Scan for the cell matching the given text and deliver its (X, Y) coordinate at center. 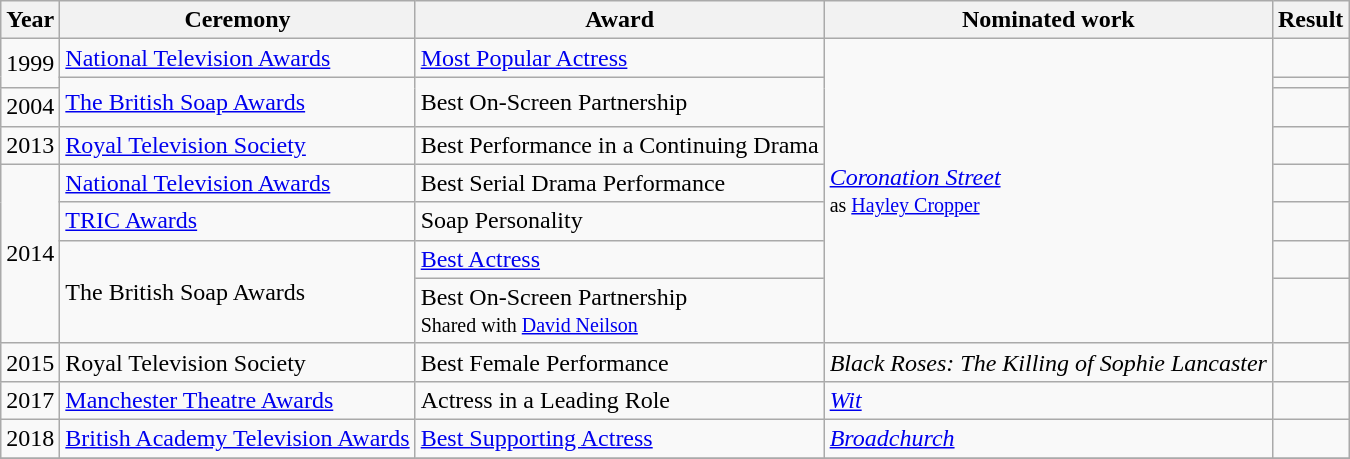
British Academy Television Awards (238, 438)
Ceremony (238, 20)
Best Serial Drama Performance (620, 183)
Best On-Screen Partnership (620, 102)
Best Actress (620, 259)
Nominated work (1048, 20)
Year (30, 20)
TRIC Awards (238, 221)
Broadchurch (1048, 438)
Best On-Screen PartnershipShared with David Neilson (620, 310)
Manchester Theatre Awards (238, 400)
2013 (30, 145)
Black Roses: The Killing of Sophie Lancaster (1048, 362)
Coronation Streetas Hayley Cropper (1048, 191)
Best Female Performance (620, 362)
Actress in a Leading Role (620, 400)
Best Performance in a Continuing Drama (620, 145)
2014 (30, 254)
Result (1310, 20)
Award (620, 20)
2018 (30, 438)
Best Supporting Actress (620, 438)
2004 (30, 107)
2015 (30, 362)
Most Popular Actress (620, 58)
Wit (1048, 400)
1999 (30, 64)
Soap Personality (620, 221)
2017 (30, 400)
